Capture the cell that displays the provided text and extract its (x, y) central coordinate. 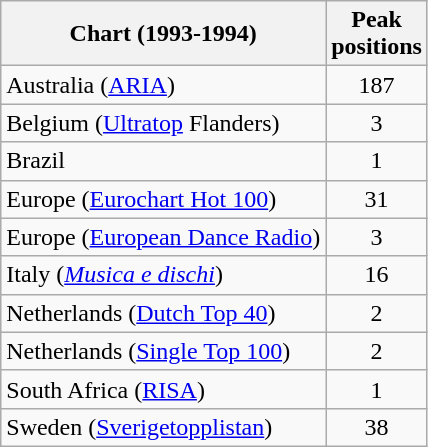
Australia (ARIA) (164, 85)
16 (377, 275)
Belgium (Ultratop Flanders) (164, 123)
Netherlands (Dutch Top 40) (164, 313)
187 (377, 85)
Europe (European Dance Radio) (164, 237)
31 (377, 199)
South Africa (RISA) (164, 389)
Chart (1993-1994) (164, 34)
Brazil (164, 161)
38 (377, 427)
Netherlands (Single Top 100) (164, 351)
Peakpositions (377, 34)
Sweden (Sverigetopplistan) (164, 427)
Italy (Musica e dischi) (164, 275)
Europe (Eurochart Hot 100) (164, 199)
